Output the [X, Y] coordinate of the center of the cell containing the given text.  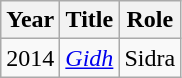
Sidra [150, 58]
2014 [30, 58]
Role [150, 20]
Year [30, 20]
Gidh [90, 58]
Title [90, 20]
